Find where the given text appears and provide that cell's center as (x, y) coordinate. 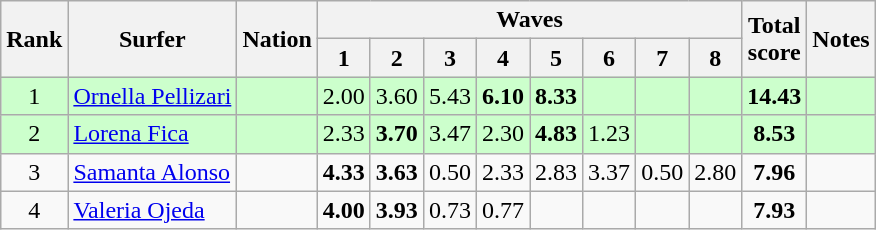
7.93 (774, 210)
8 (716, 58)
2.30 (502, 134)
7 (662, 58)
3.47 (450, 134)
Ornella Pellizari (152, 96)
3.63 (396, 172)
Nation (277, 39)
14.43 (774, 96)
5.43 (450, 96)
5 (556, 58)
Totalscore (774, 39)
4.00 (344, 210)
6 (610, 58)
Lorena Fica (152, 134)
7.96 (774, 172)
3.93 (396, 210)
2.83 (556, 172)
1.23 (610, 134)
Surfer (152, 39)
Samanta Alonso (152, 172)
Rank (34, 39)
Notes (841, 39)
8.33 (556, 96)
8.53 (774, 134)
3.70 (396, 134)
Waves (529, 20)
2.80 (716, 172)
6.10 (502, 96)
0.73 (450, 210)
2.00 (344, 96)
3.37 (610, 172)
4.83 (556, 134)
Valeria Ojeda (152, 210)
3.60 (396, 96)
4.33 (344, 172)
0.77 (502, 210)
